Search for the cell housing the specified text and yield its (X, Y) center coordinate. 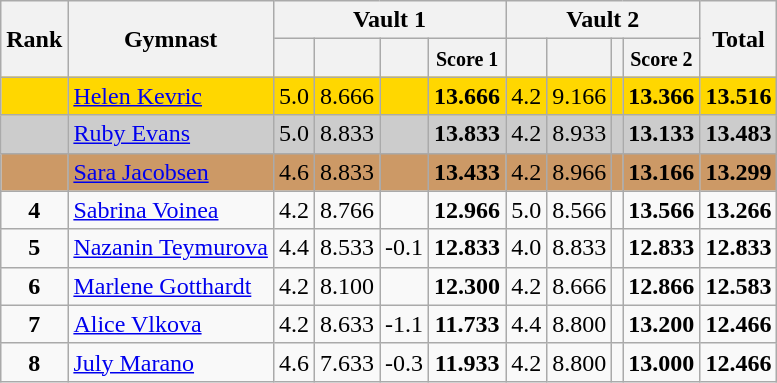
7 (34, 324)
13.000 (662, 362)
4.0 (526, 248)
Nazanin Teymurova (171, 248)
12.583 (738, 286)
8.766 (346, 210)
Helen Kevric (171, 96)
13.483 (738, 134)
9.166 (580, 96)
13.299 (738, 172)
Vault 2 (603, 20)
8.566 (580, 210)
8.100 (346, 286)
Sabrina Voinea (171, 210)
13.516 (738, 96)
13.666 (468, 96)
Score 2 (662, 58)
-1.1 (404, 324)
13.433 (468, 172)
13.566 (662, 210)
13.366 (662, 96)
7.633 (346, 362)
Sara Jacobsen (171, 172)
Total (738, 39)
11.933 (468, 362)
Alice Vlkova (171, 324)
8.933 (580, 134)
11.733 (468, 324)
-0.1 (404, 248)
8.633 (346, 324)
Ruby Evans (171, 134)
8.966 (580, 172)
13.266 (738, 210)
8.533 (346, 248)
13.833 (468, 134)
5 (34, 248)
Gymnast (171, 39)
13.200 (662, 324)
6 (34, 286)
Marlene Gotthardt (171, 286)
Rank (34, 39)
12.300 (468, 286)
-0.3 (404, 362)
13.166 (662, 172)
8 (34, 362)
July Marano (171, 362)
Score 1 (468, 58)
13.133 (662, 134)
4 (34, 210)
12.866 (662, 286)
12.966 (468, 210)
Vault 1 (389, 20)
